Locate the cell with the specified text and output its (X, Y) center coordinate. 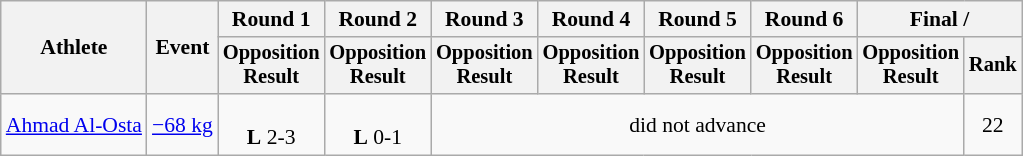
L 0-1 (378, 124)
Event (182, 48)
Round 2 (378, 19)
Round 4 (592, 19)
Round 1 (272, 19)
Athlete (74, 48)
did not advance (698, 124)
22 (993, 124)
Round 5 (698, 19)
Round 6 (804, 19)
L 2-3 (272, 124)
Ahmad Al-Osta (74, 124)
Final / (939, 19)
Rank (993, 66)
Round 3 (484, 19)
−68 kg (182, 124)
